Return (X, Y) of the center of cell containing provided text 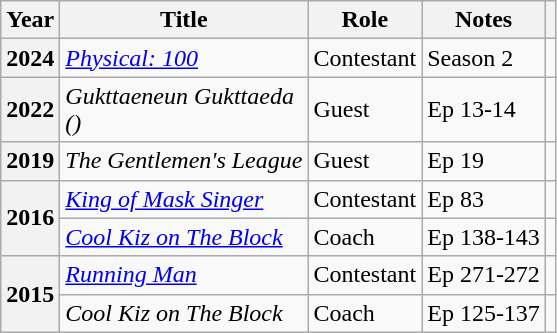
Ep 125-137 (484, 313)
Ep 138-143 (484, 237)
Notes (484, 20)
2022 (30, 110)
2015 (30, 294)
2016 (30, 218)
Gukttaeneun Gukttaeda() (184, 110)
The Gentlemen's League (184, 161)
Title (184, 20)
Ep 271-272 (484, 275)
2024 (30, 58)
Running Man (184, 275)
Year (30, 20)
Season 2 (484, 58)
Ep 13-14 (484, 110)
Physical: 100 (184, 58)
Role (365, 20)
Ep 83 (484, 199)
Ep 19 (484, 161)
2019 (30, 161)
King of Mask Singer (184, 199)
